For the text-containing cell, return its midpoint in (x, y) coordinate format. 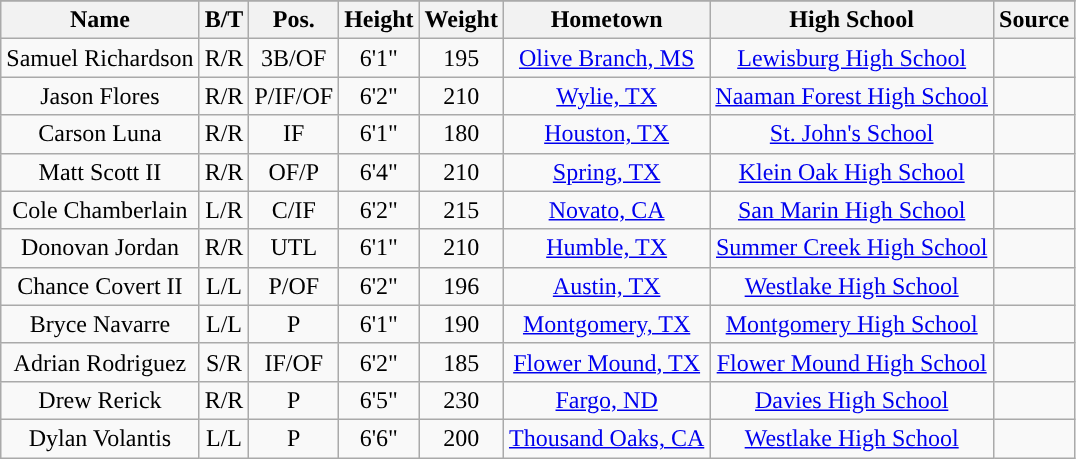
Novato, CA (606, 210)
Hometown (606, 20)
Dylan Volantis (100, 438)
L/R (224, 210)
Pos. (294, 20)
Donovan Jordan (100, 248)
230 (461, 400)
3B/OF (294, 58)
Thousand Oaks, CA (606, 438)
Davies High School (852, 400)
Olive Branch, MS (606, 58)
Chance Covert II (100, 286)
196 (461, 286)
Flower Mound High School (852, 362)
180 (461, 134)
P/OF (294, 286)
6'6" (379, 438)
OF/P (294, 172)
Houston, TX (606, 134)
Fargo, ND (606, 400)
Montgomery, TX (606, 324)
IF/OF (294, 362)
S/R (224, 362)
San Marin High School (852, 210)
190 (461, 324)
B/T (224, 20)
Montgomery High School (852, 324)
Humble, TX (606, 248)
185 (461, 362)
Weight (461, 20)
Drew Rerick (100, 400)
Name (100, 20)
UTL (294, 248)
Samuel Richardson (100, 58)
Source (1034, 20)
Carson Luna (100, 134)
Naaman Forest High School (852, 96)
Matt Scott II (100, 172)
Bryce Navarre (100, 324)
215 (461, 210)
C/IF (294, 210)
Flower Mound, TX (606, 362)
Jason Flores (100, 96)
High School (852, 20)
St. John's School (852, 134)
Lewisburg High School (852, 58)
6'4" (379, 172)
200 (461, 438)
Wylie, TX (606, 96)
Austin, TX (606, 286)
Height (379, 20)
Spring, TX (606, 172)
Summer Creek High School (852, 248)
Klein Oak High School (852, 172)
195 (461, 58)
Cole Chamberlain (100, 210)
IF (294, 134)
P/IF/OF (294, 96)
6'5" (379, 400)
Adrian Rodriguez (100, 362)
